For the text-containing cell, return its midpoint in (X, Y) coordinate format. 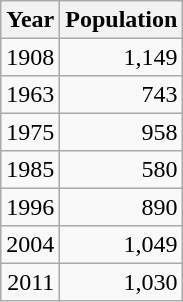
1996 (30, 206)
743 (122, 94)
2011 (30, 282)
958 (122, 132)
1908 (30, 56)
1985 (30, 170)
580 (122, 170)
890 (122, 206)
1975 (30, 132)
1,030 (122, 282)
1963 (30, 94)
Population (122, 20)
1,049 (122, 244)
1,149 (122, 56)
2004 (30, 244)
Year (30, 20)
